From the cell containing the given text, extract its center point as (x, y) coordinate. 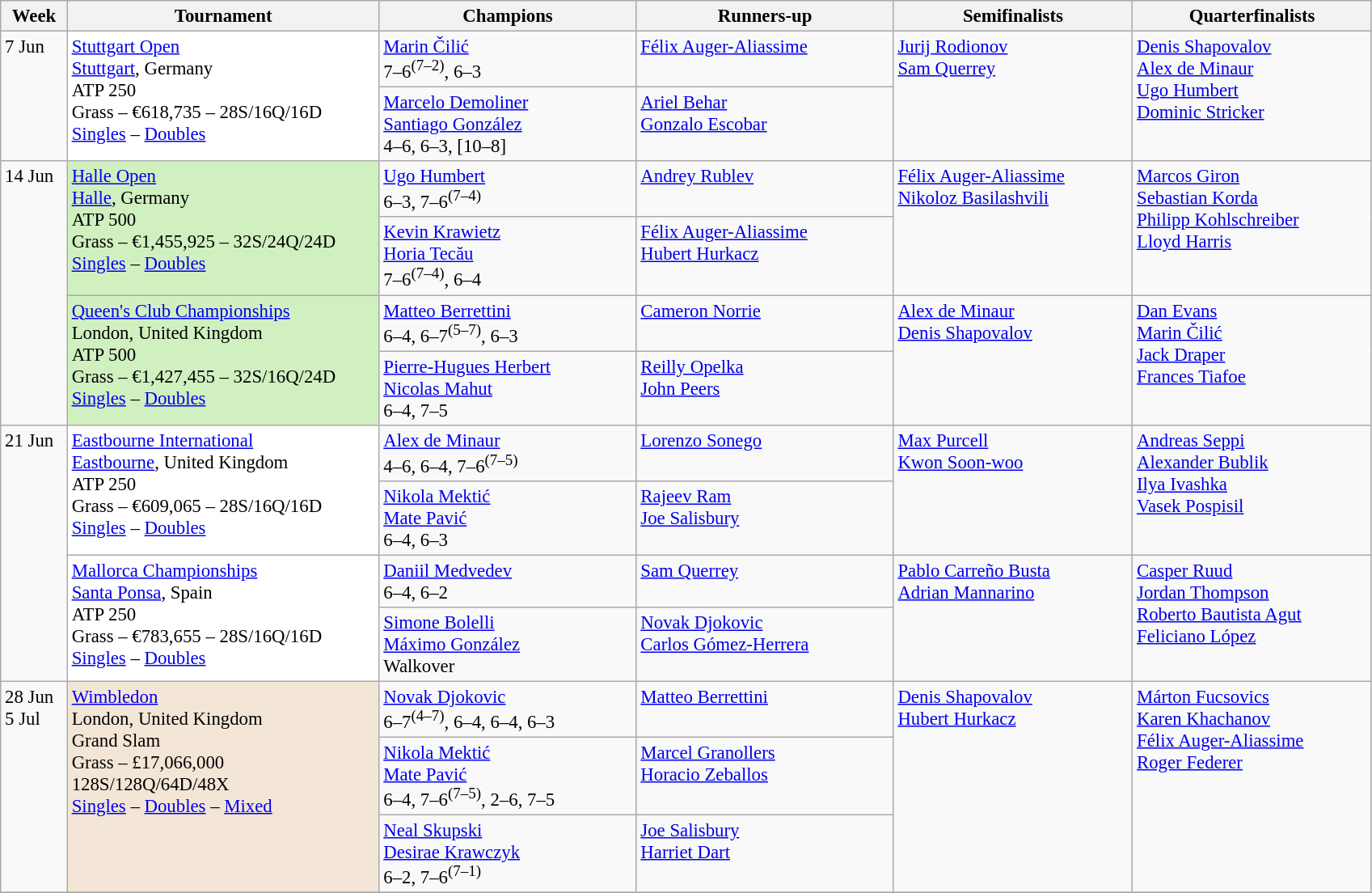
Queen's Club Championships London, United KingdomATP 500 Grass – €1,427,455 – 32S/16Q/24D Singles – Doubles (223, 361)
Ariel Behar Gonzalo Escobar (765, 125)
Halle Open Halle, GermanyATP 500 Grass – €1,455,925 – 32S/24Q/24D Singles – Doubles (223, 228)
Kevin Krawietz Horia Tecău 7–6(7–4), 6–4 (508, 256)
Márton Fucsovics Karen Khachanov Félix Auger-Aliassime Roger Federer (1252, 787)
Félix Auger-Aliassime (765, 60)
Max Purcell Kwon Soon-woo (1013, 490)
Joe Salisbury Harriet Dart (765, 854)
Alex de Minaur 4–6, 6–4, 7–6(7–5) (508, 453)
Marcel Granollers Horacio Zeballos (765, 777)
Denis Shapovalov Alex de Minaur Ugo Humbert Dominic Stricker (1252, 97)
Mallorca Championships Santa Ponsa, SpainATP 250 Grass – €783,655 – 28S/16Q/16DSingles – Doubles (223, 618)
28 Jun5 Jul (34, 787)
Sam Querrey (765, 581)
7 Jun (34, 97)
Matteo Berrettini (765, 709)
Pierre-Hugues Herbert Nicolas Mahut 6–4, 7–5 (508, 388)
Eastbourne International Eastbourne, United KingdomATP 250 Grass – €609,065 – 28S/16Q/16DSingles – Doubles (223, 490)
Reilly Opelka John Peers (765, 388)
Félix Auger-Aliassime Hubert Hurkacz (765, 256)
Stuttgart Open Stuttgart, GermanyATP 250 Grass – €618,735 – 28S/16Q/16D Singles – Doubles (223, 97)
Tournament (223, 16)
Rajeev Ram Joe Salisbury (765, 518)
Semifinalists (1013, 16)
Matteo Berrettini6–4, 6–7(5–7), 6–3 (508, 324)
Marcos Giron Sebastian Korda Philipp Kohlschreiber Lloyd Harris (1252, 228)
Jurij Rodionov Sam Querrey (1013, 97)
Champions (508, 16)
Nikola Mektić Mate Pavić 6–4, 7–6(7–5), 2–6, 7–5 (508, 777)
Lorenzo Sonego (765, 453)
Casper Ruud Jordan Thompson Roberto Bautista Agut Feliciano López (1252, 618)
Ugo Humbert6–3, 7–6(7–4) (508, 189)
21 Jun (34, 553)
Denis Shapovalov Hubert Hurkacz (1013, 787)
Dan Evans Marin Čilić Jack Draper Frances Tiafoe (1252, 361)
Andreas Seppi Alexander Bublik Ilya Ivashka Vasek Pospisil (1252, 490)
Cameron Norrie (765, 324)
Neal Skupski Desirae Krawczyk 6–2, 7–6(7–1) (508, 854)
Pablo Carreño Busta Adrian Mannarino (1013, 618)
Wimbledon London, United KingdomGrand Slam Grass – £17,066,000 128S/128Q/64D/48XSingles – Doubles – Mixed (223, 787)
14 Jun (34, 293)
Alex de Minaur Denis Shapovalov (1013, 361)
Marin Čilić7–6(7–2), 6–3 (508, 60)
Novak Djokovic Carlos Gómez-Herrera (765, 645)
Andrey Rublev (765, 189)
Daniil Medvedev 6–4, 6–2 (508, 581)
Runners-up (765, 16)
Nikola Mektić Mate Pavić 6–4, 6–3 (508, 518)
Quarterfinalists (1252, 16)
Marcelo Demoliner Santiago González 4–6, 6–3, [10–8] (508, 125)
Week (34, 16)
Novak Djokovic 6–7(4–7), 6–4, 6–4, 6–3 (508, 709)
Simone Bolelli Máximo González Walkover (508, 645)
Félix Auger-Aliassime Nikoloz Basilashvili (1013, 228)
